Identify which cell holds the provided text, then report its (x, y) central coordinate. 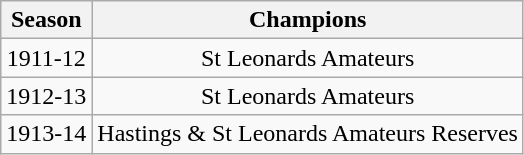
1912-13 (46, 96)
1913-14 (46, 134)
1911-12 (46, 58)
Season (46, 20)
Hastings & St Leonards Amateurs Reserves (308, 134)
Champions (308, 20)
